Return the (X, Y) coordinate for the center point of the cell that contains the specified text.  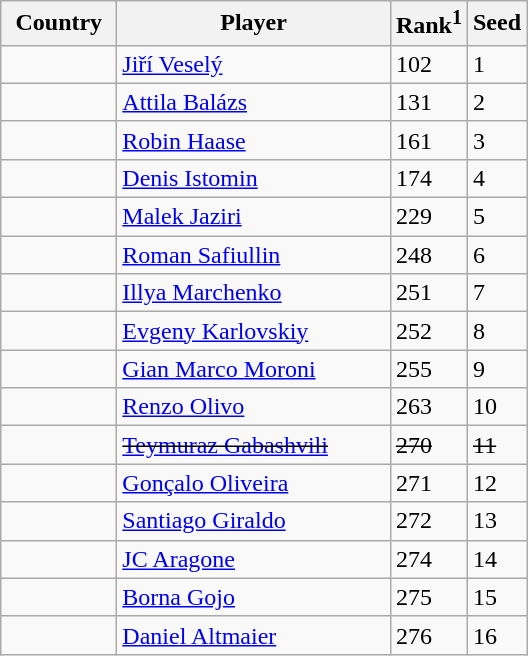
16 (496, 635)
Evgeny Karlovskiy (254, 331)
252 (428, 331)
Renzo Olivo (254, 407)
263 (428, 407)
276 (428, 635)
5 (496, 217)
Gian Marco Moroni (254, 369)
Borna Gojo (254, 597)
Denis Istomin (254, 178)
Jiří Veselý (254, 64)
248 (428, 255)
Country (59, 24)
7 (496, 293)
Illya Marchenko (254, 293)
3 (496, 140)
102 (428, 64)
Attila Balázs (254, 102)
275 (428, 597)
Player (254, 24)
10 (496, 407)
12 (496, 483)
174 (428, 178)
Santiago Giraldo (254, 521)
6 (496, 255)
255 (428, 369)
8 (496, 331)
Malek Jaziri (254, 217)
270 (428, 445)
131 (428, 102)
Rank1 (428, 24)
14 (496, 559)
13 (496, 521)
4 (496, 178)
1 (496, 64)
JC Aragone (254, 559)
Robin Haase (254, 140)
229 (428, 217)
Teymuraz Gabashvili (254, 445)
Roman Safiullin (254, 255)
271 (428, 483)
Gonçalo Oliveira (254, 483)
9 (496, 369)
Daniel Altmaier (254, 635)
251 (428, 293)
2 (496, 102)
15 (496, 597)
274 (428, 559)
Seed (496, 24)
161 (428, 140)
272 (428, 521)
11 (496, 445)
